Locate the cell with the specified text and output its [x, y] center coordinate. 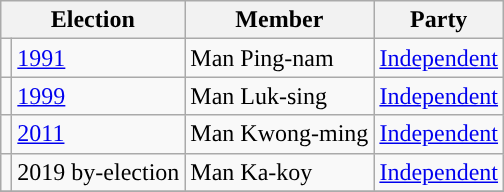
2019 by-election [98, 172]
Man Ka-koy [280, 172]
Man Luk-sing [280, 96]
Man Kwong-ming [280, 134]
1999 [98, 96]
1991 [98, 58]
2011 [98, 134]
Party [439, 20]
Man Ping-nam [280, 58]
Member [280, 20]
Election [93, 20]
